Identify which cell holds the provided text, then report its (x, y) central coordinate. 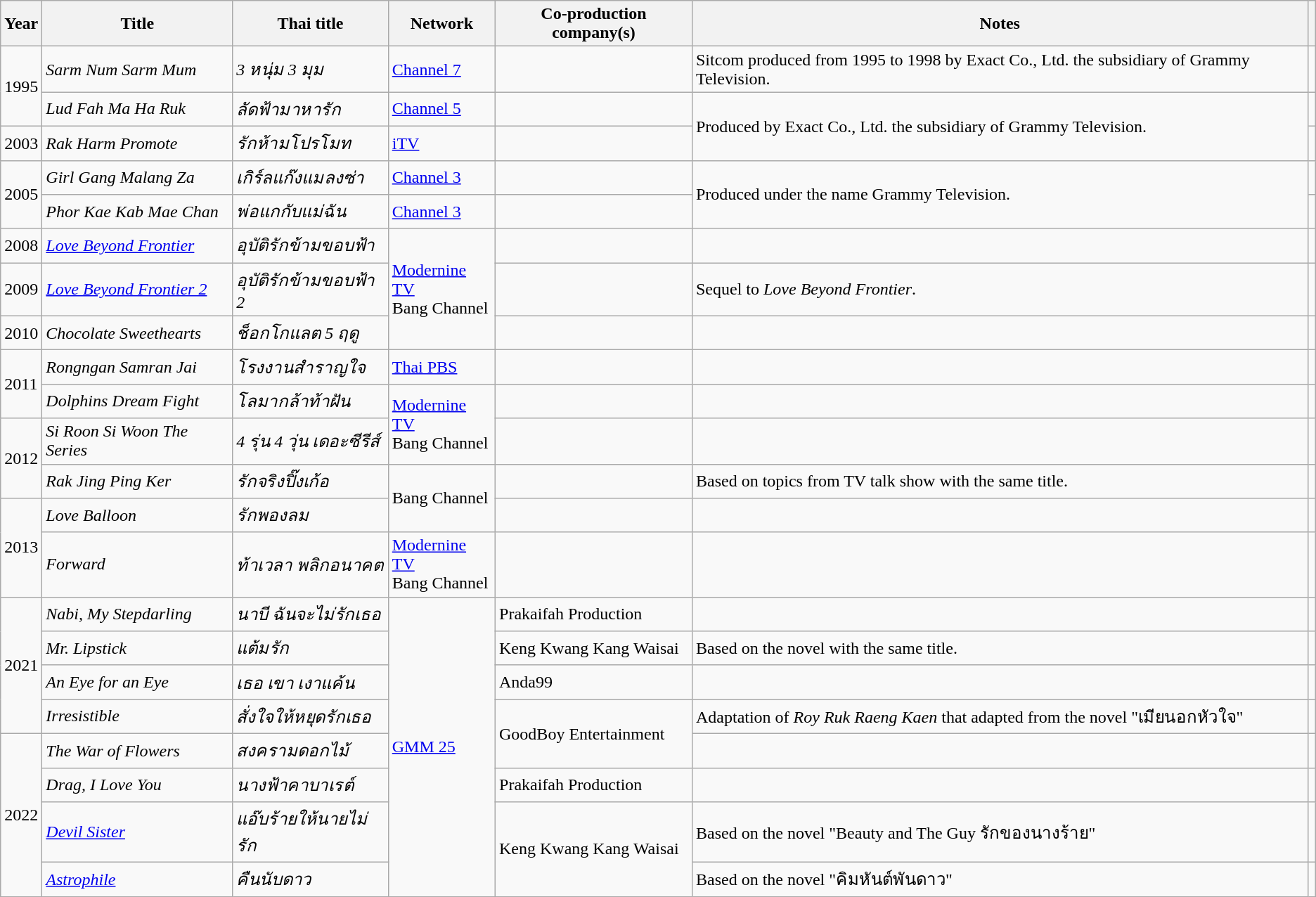
นางฟ้าคาบาเรต์ (311, 785)
รักจริงปิ๊งเก้อ (311, 481)
แอ๊บร้ายให้นายไม่รัก (311, 832)
2011 (21, 384)
Channel 7 (441, 69)
Anda99 (594, 682)
Produced under the name Grammy Television. (1000, 194)
Produced by Exact Co., Ltd. the subsidiary of Grammy Television. (1000, 127)
Notes (1000, 24)
นาบี ฉันจะไม่รักเธอ (311, 614)
Dolphins Dream Fight (138, 401)
2005 (21, 194)
Chocolate Sweethearts (138, 333)
1995 (21, 86)
อุบัติรักข้ามขอบฟ้า (311, 246)
Love Balloon (138, 516)
Rongngan Samran Jai (138, 367)
Forward (138, 564)
Si Roon Si Woon The Series (138, 441)
โลมากล้าท้าฝัน (311, 401)
2003 (21, 143)
Title (138, 24)
สั่งใจให้หยุดรักเธอ (311, 717)
The War of Flowers (138, 751)
Based on the novel with the same title. (1000, 648)
GMM 25 (441, 747)
4 รุ่น 4 วุ่น เดอะซีรีส์ (311, 441)
แต้มรัก (311, 648)
คืนนับดาว (311, 880)
Nabi, My Stepdarling (138, 614)
Love Beyond Frontier (138, 246)
Drag, I Love You (138, 785)
Astrophile (138, 880)
Channel 5 (441, 110)
2022 (21, 815)
สงครามดอกไม้ (311, 751)
An Eye for an Eye (138, 682)
Sitcom produced from 1995 to 1998 by Exact Co., Ltd. the subsidiary of Grammy Television. (1000, 69)
Based on the novel "คิมหันต์พันดาว" (1000, 880)
Year (21, 24)
2010 (21, 333)
Girl Gang Malang Za (138, 177)
รักพองลม (311, 516)
GoodBoy Entertainment (594, 734)
Rak Jing Ping Ker (138, 481)
เธอ เขา เงาแค้น (311, 682)
Devil Sister (138, 832)
Based on topics from TV talk show with the same title. (1000, 481)
Rak Harm Promote (138, 143)
ลัดฟ้ามาหารัก (311, 110)
โรงงานสำราญใจ (311, 367)
2009 (21, 290)
เกิร์ลแก๊งแมลงซ่า (311, 177)
2013 (21, 548)
Co-production company(s) (594, 24)
2021 (21, 665)
Irresistible (138, 717)
รักห้ามโปรโมท (311, 143)
Thai PBS (441, 367)
Love Beyond Frontier 2 (138, 290)
iTV (441, 143)
Sarm Num Sarm Mum (138, 69)
Sequel to Love Beyond Frontier. (1000, 290)
2012 (21, 458)
ช็อกโกแลต 5 ฤดู (311, 333)
Lud Fah Ma Ha Ruk (138, 110)
อุบัติรักข้ามขอบฟ้า 2 (311, 290)
3 หนุ่ม 3 มุม (311, 69)
Thai title (311, 24)
พ่อแกกับแม่ฉัน (311, 212)
ท้าเวลา พลิกอนาคต (311, 564)
Based on the novel "Beauty and The Guy รักของนางร้าย" (1000, 832)
Adaptation of Roy Ruk Raeng Kaen that adapted from the novel "เมียนอกหัวใจ" (1000, 717)
Mr. Lipstick (138, 648)
Bang Channel (441, 498)
Phor Kae Kab Mae Chan (138, 212)
Network (441, 24)
2008 (21, 246)
